Scan for the cell matching the given text and deliver its (X, Y) coordinate at center. 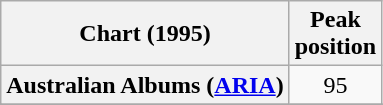
Peak position (335, 34)
Chart (1995) (145, 34)
95 (335, 85)
Australian Albums (ARIA) (145, 85)
